Output the [x, y] coordinate of the center of the cell containing the given text.  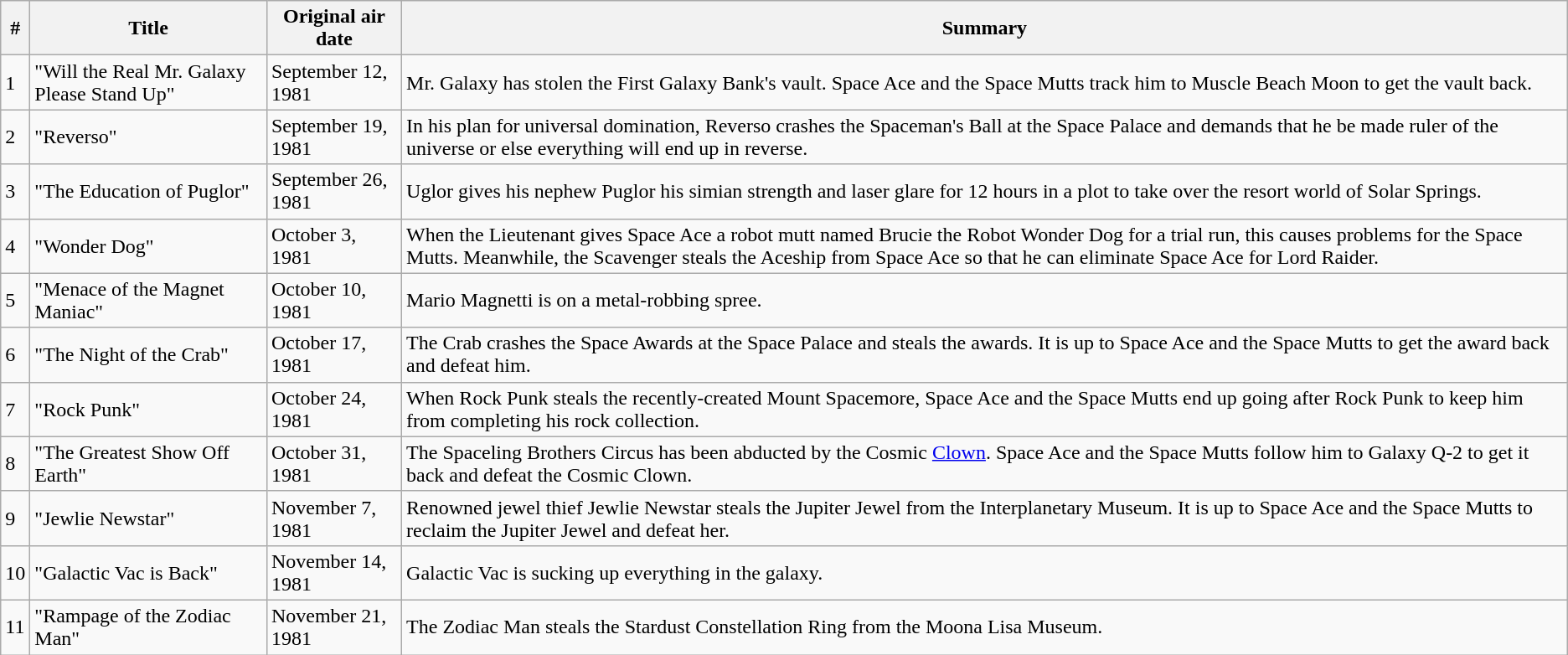
7 [15, 409]
8 [15, 464]
"Reverso" [149, 137]
November 14, 1981 [333, 573]
4 [15, 246]
Uglor gives his nephew Puglor his simian strength and laser glare for 12 hours in a plot to take over the resort world of Solar Springs. [985, 191]
# [15, 28]
6 [15, 355]
The Zodiac Man steals the Stardust Constellation Ring from the Moona Lisa Museum. [985, 627]
3 [15, 191]
October 17, 1981 [333, 355]
"Will the Real Mr. Galaxy Please Stand Up" [149, 82]
Original air date [333, 28]
11 [15, 627]
1 [15, 82]
"Rock Punk" [149, 409]
September 26, 1981 [333, 191]
October 31, 1981 [333, 464]
October 3, 1981 [333, 246]
September 12, 1981 [333, 82]
5 [15, 300]
October 10, 1981 [333, 300]
"Menace of the Magnet Maniac" [149, 300]
2 [15, 137]
10 [15, 573]
Galactic Vac is sucking up everything in the galaxy. [985, 573]
"The Education of Puglor" [149, 191]
"Jewlie Newstar" [149, 518]
September 19, 1981 [333, 137]
October 24, 1981 [333, 409]
"Galactic Vac is Back" [149, 573]
9 [15, 518]
"The Greatest Show Off Earth" [149, 464]
Summary [985, 28]
"Wonder Dog" [149, 246]
November 7, 1981 [333, 518]
Mario Magnetti is on a metal-robbing spree. [985, 300]
Mr. Galaxy has stolen the First Galaxy Bank's vault. Space Ace and the Space Mutts track him to Muscle Beach Moon to get the vault back. [985, 82]
Title [149, 28]
"Rampage of the Zodiac Man" [149, 627]
"The Night of the Crab" [149, 355]
November 21, 1981 [333, 627]
